Extract the [x, y] coordinate from the center of the cell holding the provided text.  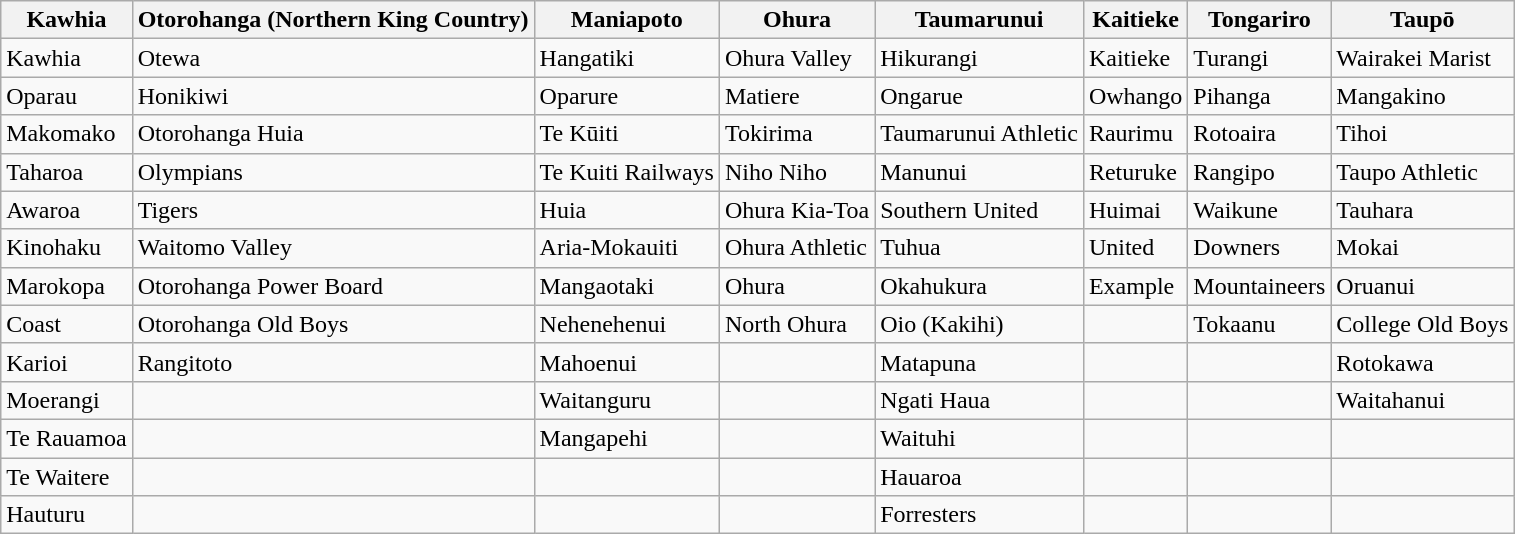
Forresters [980, 515]
Oparau [66, 96]
Marokopa [66, 286]
Ohura Athletic [796, 248]
Karioi [66, 362]
Hangatiki [626, 58]
Waitanguru [626, 400]
Ohura Valley [796, 58]
Huia [626, 210]
Oruanui [1422, 286]
Downers [1260, 248]
Pihanga [1260, 96]
North Ohura [796, 324]
Otewa [333, 58]
Tokirima [796, 134]
Huimai [1135, 210]
Honikiwi [333, 96]
Rotoaira [1260, 134]
Maniapoto [626, 20]
Southern United [980, 210]
Owhango [1135, 96]
Okahukura [980, 286]
Tokaanu [1260, 324]
United [1135, 248]
Tuhua [980, 248]
Otorohanga Old Boys [333, 324]
Mangapehi [626, 438]
Mahoenui [626, 362]
Olympians [333, 172]
Hauaroa [980, 477]
Otorohanga Huia [333, 134]
Wairakei Marist [1422, 58]
Ongarue [980, 96]
Waitahanui [1422, 400]
Rangitoto [333, 362]
Tauhara [1422, 210]
Returuke [1135, 172]
Raurimu [1135, 134]
Tigers [333, 210]
Te Rauamoa [66, 438]
Taupō [1422, 20]
Ngati Haua [980, 400]
Te Kuiti Railways [626, 172]
Otorohanga Power Board [333, 286]
Niho Niho [796, 172]
Ohura Kia-Toa [796, 210]
Taharoa [66, 172]
College Old Boys [1422, 324]
Awaroa [66, 210]
Tongariro [1260, 20]
Kinohaku [66, 248]
Hikurangi [980, 58]
Matapuna [980, 362]
Taumarunui [980, 20]
Turangi [1260, 58]
Te Waitere [66, 477]
Moerangi [66, 400]
Mangaotaki [626, 286]
Aria-Mokauiti [626, 248]
Oio (Kakihi) [980, 324]
Rotokawa [1422, 362]
Otorohanga (Northern King Country) [333, 20]
Oparure [626, 96]
Waikune [1260, 210]
Mountaineers [1260, 286]
Mangakino [1422, 96]
Hauturu [66, 515]
Matiere [796, 96]
Te Kūiti [626, 134]
Tihoi [1422, 134]
Rangipo [1260, 172]
Taupo Athletic [1422, 172]
Taumarunui Athletic [980, 134]
Mokai [1422, 248]
Waitomo Valley [333, 248]
Example [1135, 286]
Nehenehenui [626, 324]
Makomako [66, 134]
Manunui [980, 172]
Coast [66, 324]
Waituhi [980, 438]
